From the cell containing the given text, extract its center point as [x, y] coordinate. 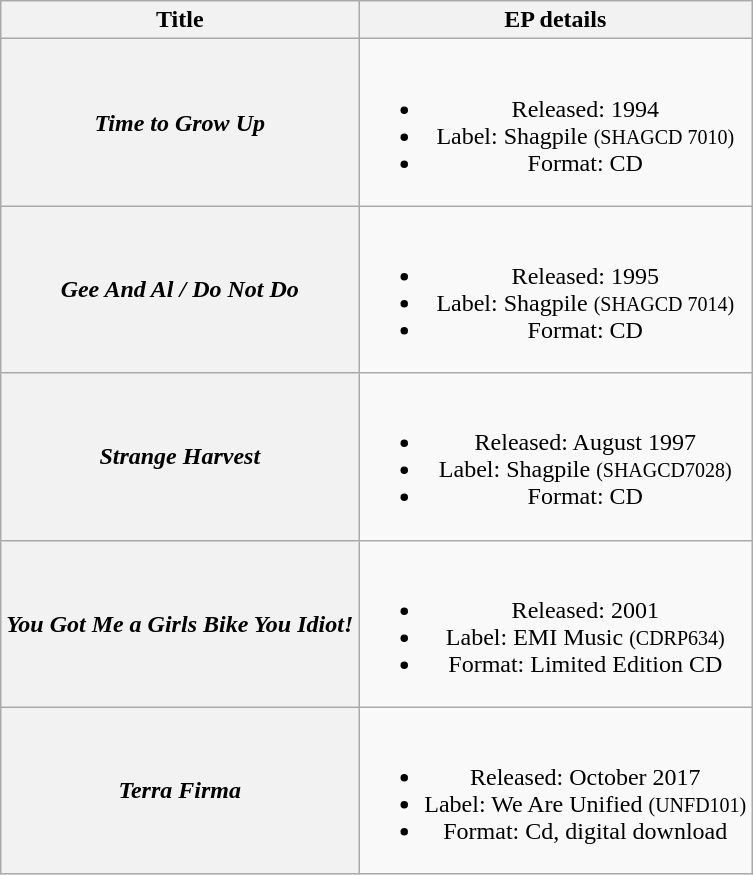
EP details [556, 20]
You Got Me a Girls Bike You Idiot! [180, 624]
Time to Grow Up [180, 122]
Gee And Al / Do Not Do [180, 290]
Title [180, 20]
Terra Firma [180, 790]
Released: October 2017Label: We Are Unified (UNFD101)Format: Cd, digital download [556, 790]
Released: 1995Label: Shagpile (SHAGCD 7014)Format: CD [556, 290]
Strange Harvest [180, 456]
Released: 1994Label: Shagpile (SHAGCD 7010)Format: CD [556, 122]
Released: August 1997Label: Shagpile (SHAGCD7028)Format: CD [556, 456]
Released: 2001Label: EMI Music (CDRP634)Format: Limited Edition CD [556, 624]
